Pinpoint the cell where the given text exists, returning its [x, y] midpoint coordinate. 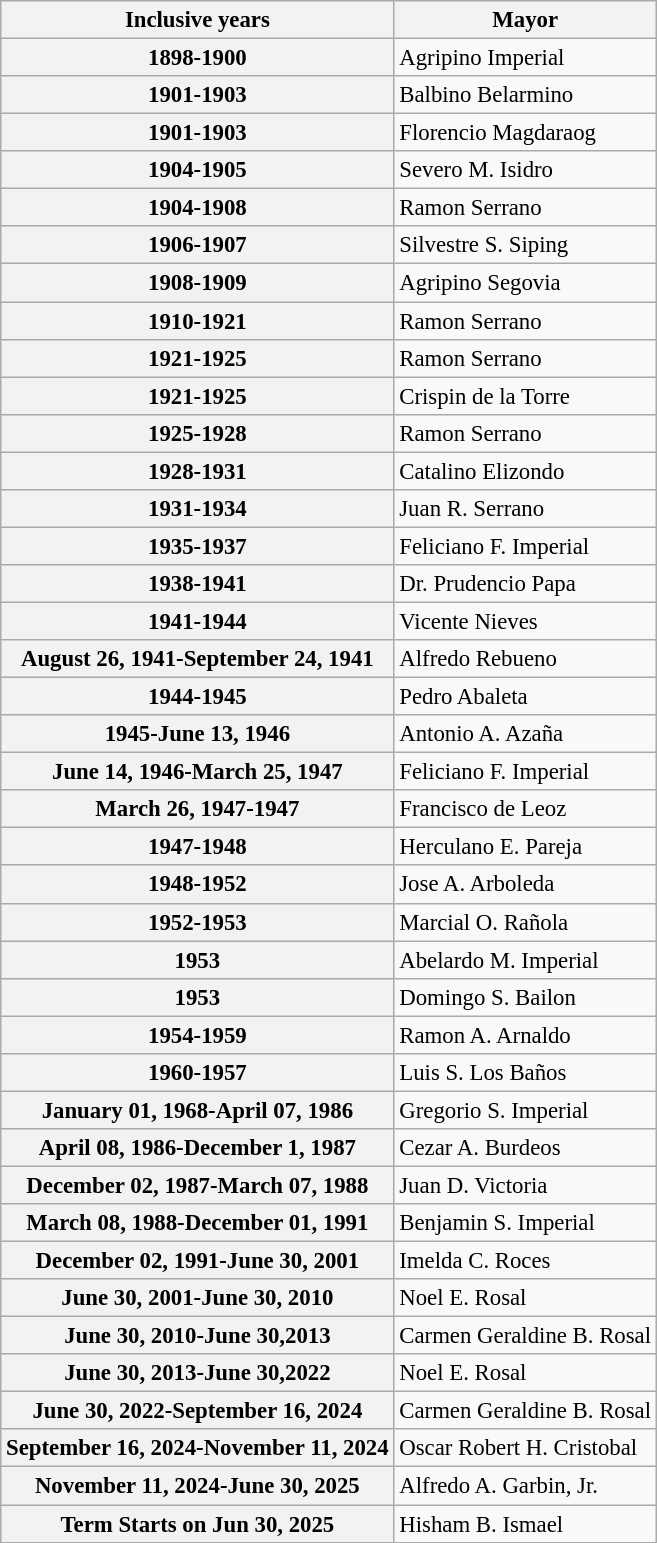
1938-1941 [198, 584]
Domingo S. Bailon [525, 997]
June 30, 2001-June 30, 2010 [198, 1298]
1948-1952 [198, 885]
1910-1921 [198, 321]
June 30, 2010-June 30,2013 [198, 1336]
Benjamin S. Imperial [525, 1223]
November 11, 2024-June 30, 2025 [198, 1486]
1904-1905 [198, 170]
Gregorio S. Imperial [525, 1110]
Term Starts on Jun 30, 2025 [198, 1524]
Juan R. Serrano [525, 509]
Francisco de Leoz [525, 809]
Vicente Nieves [525, 621]
Ramon A. Arnaldo [525, 1035]
Jose A. Arboleda [525, 885]
September 16, 2024-November 11, 2024 [198, 1449]
March 26, 1947-1947 [198, 809]
Agripino Segovia [525, 283]
Catalino Elizondo [525, 471]
Silvestre S. Siping [525, 245]
Antonio A. Azaña [525, 734]
December 02, 1987-March 07, 1988 [198, 1185]
June 30, 2013-June 30,2022 [198, 1373]
Herculano E. Pareja [525, 847]
Inclusive years [198, 20]
Severo M. Isidro [525, 170]
Cezar A. Burdeos [525, 1148]
April 08, 1986-December 1, 1987 [198, 1148]
January 01, 1968-April 07, 1986 [198, 1110]
March 08, 1988-December 01, 1991 [198, 1223]
Hisham B. Ismael [525, 1524]
1904-1908 [198, 208]
Pedro Abaleta [525, 697]
Dr. Prudencio Papa [525, 584]
1925-1928 [198, 433]
1906-1907 [198, 245]
Marcial O. Rañola [525, 922]
Balbino Belarmino [525, 95]
December 02, 1991-June 30, 2001 [198, 1261]
1947-1948 [198, 847]
1928-1931 [198, 471]
Agripino Imperial [525, 58]
Luis S. Los Baños [525, 1073]
Abelardo M. Imperial [525, 960]
1952-1953 [198, 922]
Mayor [525, 20]
1960-1957 [198, 1073]
Crispin de la Torre [525, 396]
Oscar Robert H. Cristobal [525, 1449]
Alfredo A. Garbin, Jr. [525, 1486]
1945-June 13, 1946 [198, 734]
Florencio Magdaraog [525, 133]
Juan D. Victoria [525, 1185]
August 26, 1941-September 24, 1941 [198, 659]
June 14, 1946-March 25, 1947 [198, 772]
June 30, 2022-September 16, 2024 [198, 1411]
1954-1959 [198, 1035]
1898-1900 [198, 58]
1931-1934 [198, 509]
1944-1945 [198, 697]
Imelda C. Roces [525, 1261]
1941-1944 [198, 621]
Alfredo Rebueno [525, 659]
1935-1937 [198, 546]
1908-1909 [198, 283]
